For the text-containing cell, return its midpoint in [x, y] coordinate format. 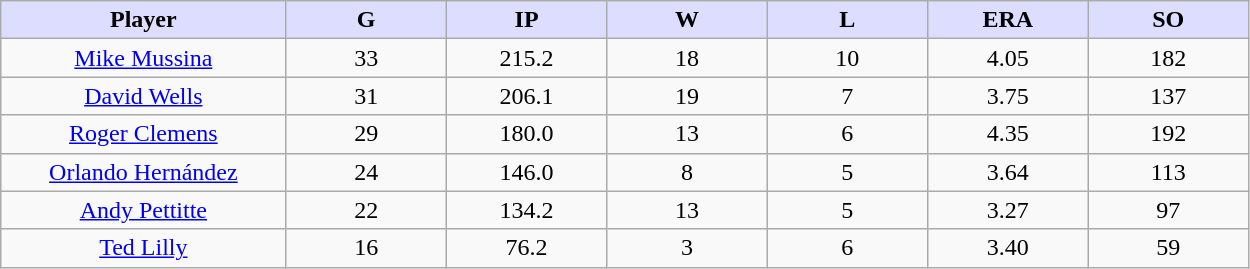
David Wells [144, 96]
4.35 [1008, 134]
137 [1168, 96]
215.2 [526, 58]
24 [366, 172]
8 [687, 172]
33 [366, 58]
3.64 [1008, 172]
ERA [1008, 20]
3.27 [1008, 210]
113 [1168, 172]
31 [366, 96]
7 [847, 96]
10 [847, 58]
Mike Mussina [144, 58]
22 [366, 210]
76.2 [526, 248]
Player [144, 20]
146.0 [526, 172]
G [366, 20]
19 [687, 96]
L [847, 20]
18 [687, 58]
29 [366, 134]
134.2 [526, 210]
SO [1168, 20]
3.75 [1008, 96]
4.05 [1008, 58]
3 [687, 248]
206.1 [526, 96]
W [687, 20]
97 [1168, 210]
3.40 [1008, 248]
Orlando Hernández [144, 172]
182 [1168, 58]
192 [1168, 134]
16 [366, 248]
IP [526, 20]
Andy Pettitte [144, 210]
59 [1168, 248]
180.0 [526, 134]
Ted Lilly [144, 248]
Roger Clemens [144, 134]
